Identify which cell holds the provided text, then report its (x, y) central coordinate. 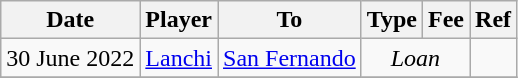
Player (179, 20)
Loan (415, 58)
To (290, 20)
Ref (494, 20)
San Fernando (290, 58)
Type (392, 20)
Date (70, 20)
30 June 2022 (70, 58)
Fee (446, 20)
Lanchi (179, 58)
